From the cell containing the given text, extract its center point as [X, Y] coordinate. 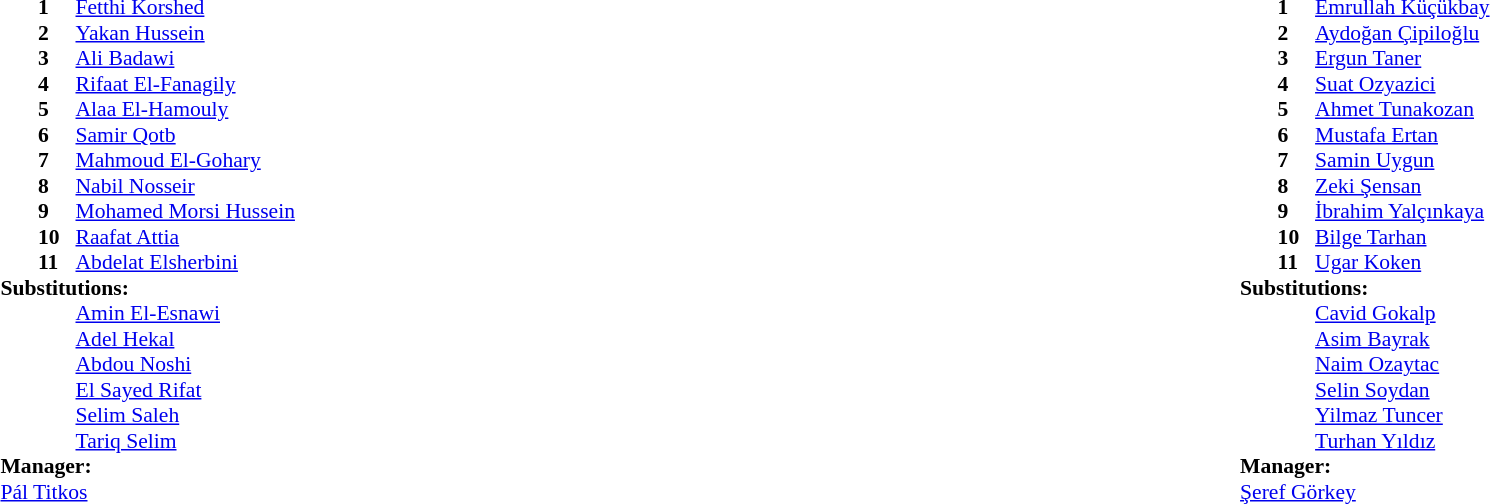
Ali Badawi [186, 59]
Samin Uygun [1402, 161]
Mustafa Ertan [1402, 135]
Tariq Selim [186, 441]
Samir Qotb [186, 135]
Amin El-Esnawi [186, 313]
Bilge Tarhan [1402, 237]
Cavid Gokalp [1402, 313]
Selin Soydan [1402, 390]
Mohamed Morsi Hussein [186, 211]
İbrahim Yalçınkaya [1402, 211]
Yakan Hussein [186, 33]
Ergun Taner [1402, 59]
Asim Bayrak [1402, 339]
Aydoğan Çipiloğlu [1402, 33]
Zeki Şensan [1402, 186]
Ahmet Tunakozan [1402, 109]
Rifaat El-Fanagily [186, 84]
Suat Ozyazici [1402, 84]
Nabil Nosseir [186, 186]
Yilmaz Tuncer [1402, 415]
Selim Saleh [186, 415]
Raafat Attia [186, 237]
Abdou Noshi [186, 365]
El Sayed Rifat [186, 390]
Adel Hekal [186, 339]
Ugar Koken [1402, 263]
Abdelat Elsherbini [186, 263]
Alaa El-Hamouly [186, 109]
Naim Ozaytac [1402, 365]
Mahmoud El-Gohary [186, 161]
Turhan Yıldız [1402, 441]
